Pinpoint the cell where the given text exists, returning its (x, y) midpoint coordinate. 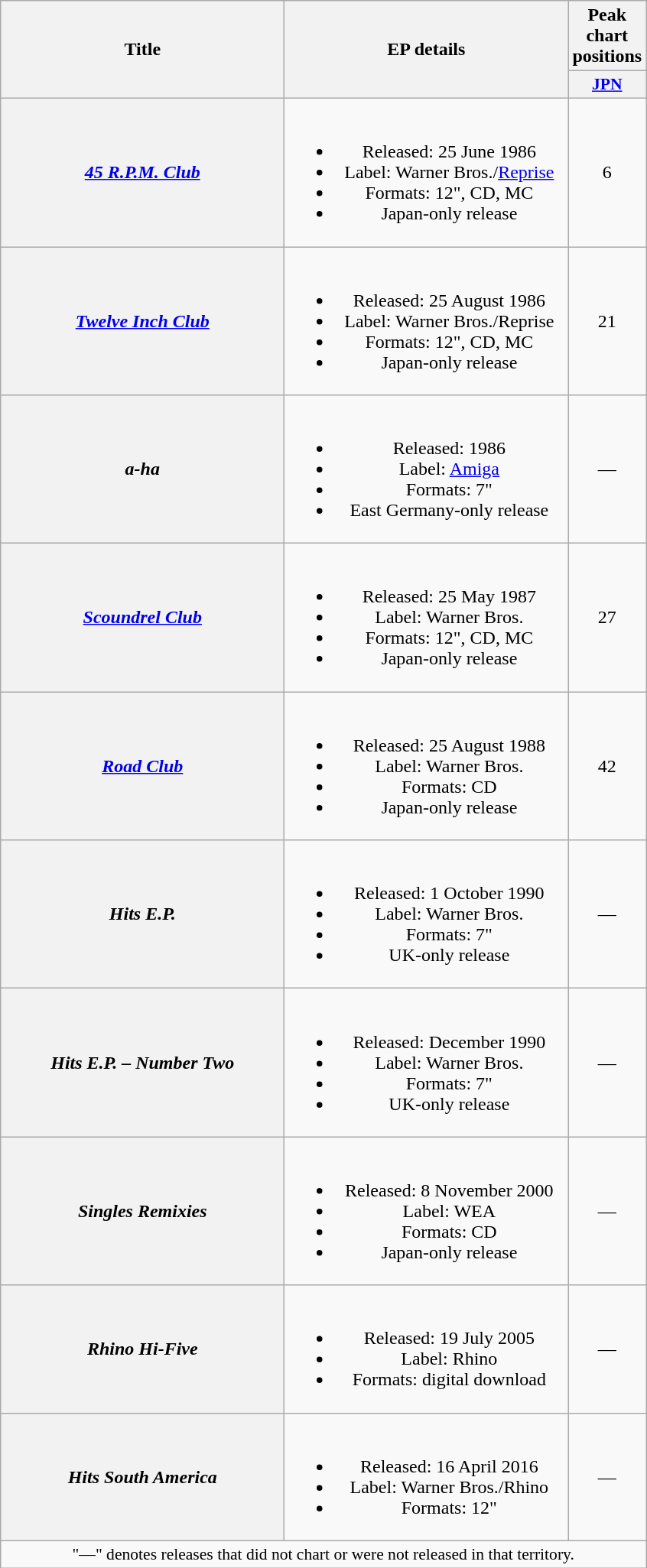
Road Club (142, 766)
Released: 25 August 1988Label: Warner Bros.Formats: CDJapan-only release (427, 766)
Hits E.P. – Number Two (142, 1063)
6 (607, 172)
Peak chart positions (607, 36)
Hits South America (142, 1477)
27 (607, 618)
JPN (607, 85)
Released: 25 June 1986Label: Warner Bros./RepriseFormats: 12", CD, MCJapan-only release (427, 172)
Released: 25 August 1986Label: Warner Bros./RepriseFormats: 12", CD, MCJapan-only release (427, 320)
Twelve Inch Club (142, 320)
Singles Remixies (142, 1211)
EP details (427, 50)
Scoundrel Club (142, 618)
"—" denotes releases that did not chart or were not released in that territory. (323, 1554)
a-ha (142, 469)
Released: 25 May 1987Label: Warner Bros.Formats: 12", CD, MCJapan-only release (427, 618)
21 (607, 320)
Released: 19 July 2005Label: RhinoFormats: digital download (427, 1349)
Title (142, 50)
45 R.P.M. Club (142, 172)
Released: 8 November 2000Label: WEAFormats: CDJapan-only release (427, 1211)
Released: December 1990Label: Warner Bros.Formats: 7"UK-only release (427, 1063)
Hits E.P. (142, 914)
Released: 16 April 2016Label: Warner Bros./RhinoFormats: 12" (427, 1477)
Released: 1 October 1990Label: Warner Bros.Formats: 7"UK-only release (427, 914)
Released: 1986Label: AmigaFormats: 7"East Germany-only release (427, 469)
Rhino Hi-Five (142, 1349)
42 (607, 766)
